Capture the cell that displays the provided text and extract its (X, Y) central coordinate. 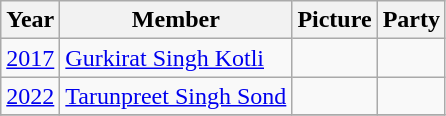
Year (30, 20)
Member (176, 20)
Picture (334, 20)
2017 (30, 58)
Party (411, 20)
Gurkirat Singh Kotli (176, 58)
Tarunpreet Singh Sond (176, 96)
2022 (30, 96)
